Find where the given text appears and provide that cell's center as [x, y] coordinate. 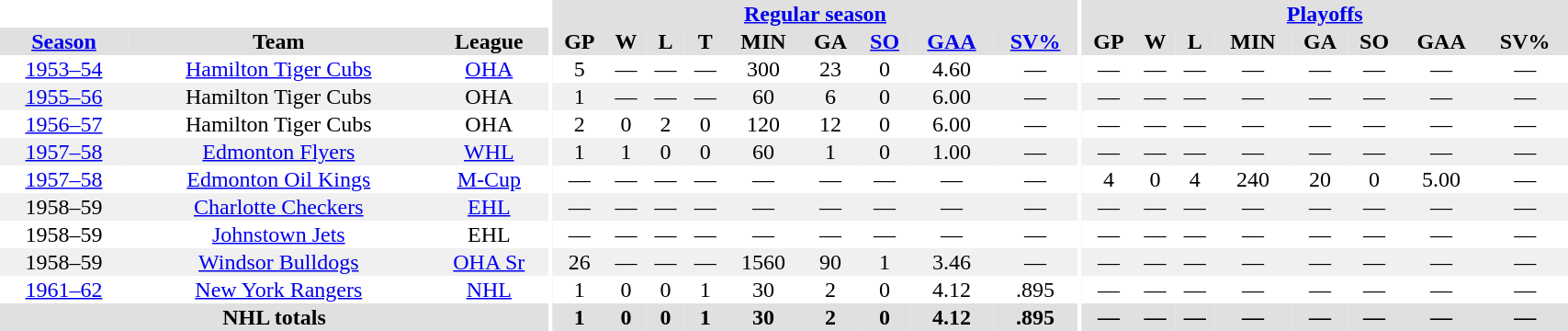
5.00 [1441, 179]
League [489, 41]
Edmonton Flyers [279, 152]
5 [580, 69]
New York Rangers [279, 290]
WHL [489, 152]
3.46 [952, 262]
20 [1320, 179]
Team [279, 41]
Season [64, 41]
4.60 [952, 69]
M-Cup [489, 179]
26 [580, 262]
300 [763, 69]
T [705, 41]
NHL totals [274, 317]
NHL [489, 290]
1956–57 [64, 124]
120 [763, 124]
Regular season [816, 14]
Charlotte Checkers [279, 207]
90 [830, 262]
240 [1253, 179]
Playoffs [1325, 14]
1560 [763, 262]
OHA Sr [489, 262]
1953–54 [64, 69]
Edmonton Oil Kings [279, 179]
1961–62 [64, 290]
12 [830, 124]
1.00 [952, 152]
6 [830, 97]
1955–56 [64, 97]
Windsor Bulldogs [279, 262]
Johnstown Jets [279, 234]
23 [830, 69]
